Find where the given text appears and provide that cell's center as (x, y) coordinate. 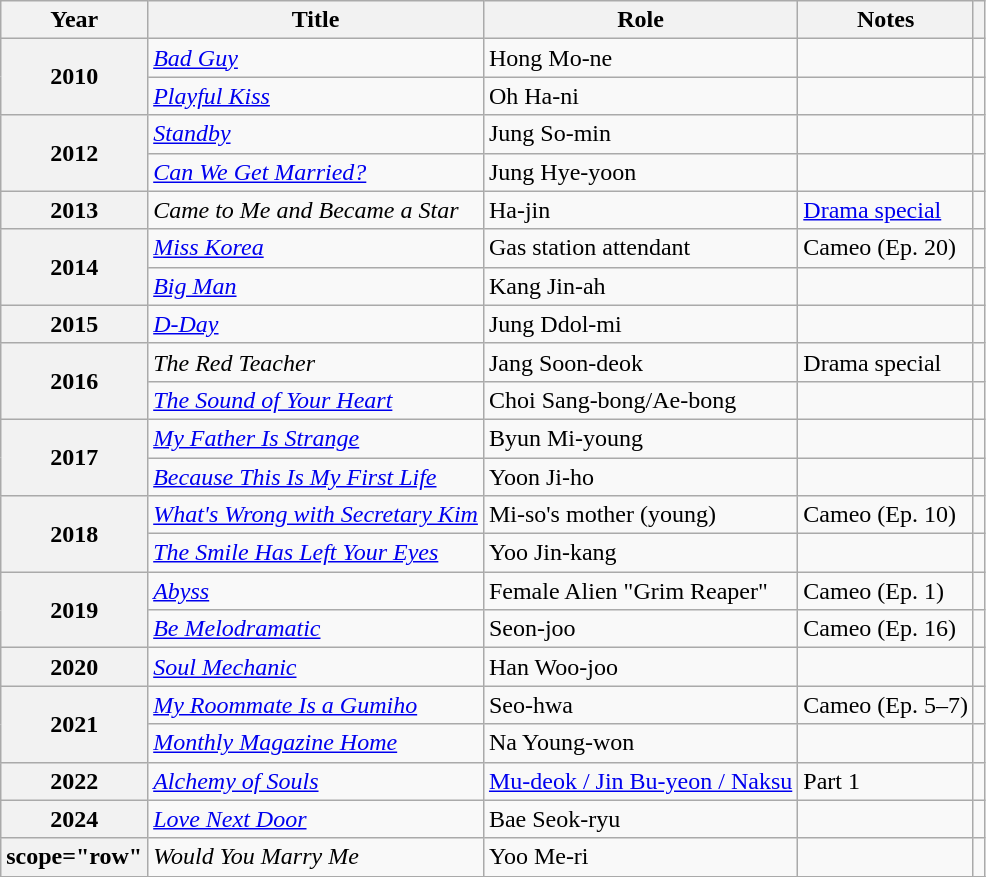
Can We Get Married? (316, 172)
Cameo (Ep. 5–7) (886, 705)
Alchemy of Souls (316, 781)
2017 (74, 457)
Cameo (Ep. 16) (886, 629)
Cameo (Ep. 20) (886, 248)
Be Melodramatic (316, 629)
Na Young-won (640, 743)
2014 (74, 267)
2018 (74, 534)
Seon-joo (640, 629)
Jung So-min (640, 134)
Yoon Ji-ho (640, 477)
Ha-jin (640, 210)
Mi-so's mother (young) (640, 515)
Bad Guy (316, 58)
Standby (316, 134)
Hong Mo-ne (640, 58)
scope="row" (74, 857)
Mu-deok / Jin Bu-yeon / Naksu (640, 781)
2021 (74, 724)
2024 (74, 819)
What's Wrong with Secretary Kim (316, 515)
Role (640, 20)
Cameo (Ep. 1) (886, 591)
Love Next Door (316, 819)
2015 (74, 324)
Title (316, 20)
Jang Soon-deok (640, 362)
2019 (74, 610)
Playful Kiss (316, 96)
Miss Korea (316, 248)
2010 (74, 77)
2016 (74, 381)
Yoo Jin-kang (640, 553)
My Father Is Strange (316, 438)
Soul Mechanic (316, 667)
Part 1 (886, 781)
Han Woo-joo (640, 667)
Big Man (316, 286)
Seo-hwa (640, 705)
Cameo (Ep. 10) (886, 515)
Kang Jin-ah (640, 286)
Choi Sang-bong/Ae-bong (640, 400)
Oh Ha-ni (640, 96)
2013 (74, 210)
Because This Is My First Life (316, 477)
Jung Ddol-mi (640, 324)
Female Alien "Grim Reaper" (640, 591)
Bae Seok-ryu (640, 819)
Jung Hye-yoon (640, 172)
Notes (886, 20)
The Sound of Your Heart (316, 400)
Gas station attendant (640, 248)
Abyss (316, 591)
2022 (74, 781)
The Smile Has Left Your Eyes (316, 553)
2012 (74, 153)
Came to Me and Became a Star (316, 210)
Monthly Magazine Home (316, 743)
Yoo Me-ri (640, 857)
Byun Mi-young (640, 438)
Year (74, 20)
2020 (74, 667)
My Roommate Is a Gumiho (316, 705)
D-Day (316, 324)
The Red Teacher (316, 362)
Would You Marry Me (316, 857)
